Return the [x, y] coordinate for the center point of the cell that contains the specified text.  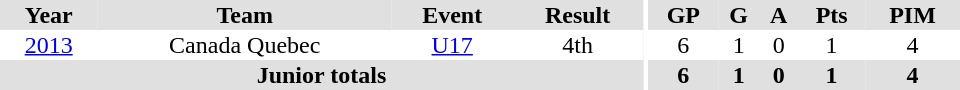
G [738, 15]
A [778, 15]
Event [452, 15]
Junior totals [322, 75]
Canada Quebec [244, 45]
Team [244, 15]
Year [48, 15]
GP [684, 15]
2013 [48, 45]
Pts [832, 15]
PIM [912, 15]
U17 [452, 45]
Result [578, 15]
4th [578, 45]
